Return [X, Y] of the center of cell containing provided text 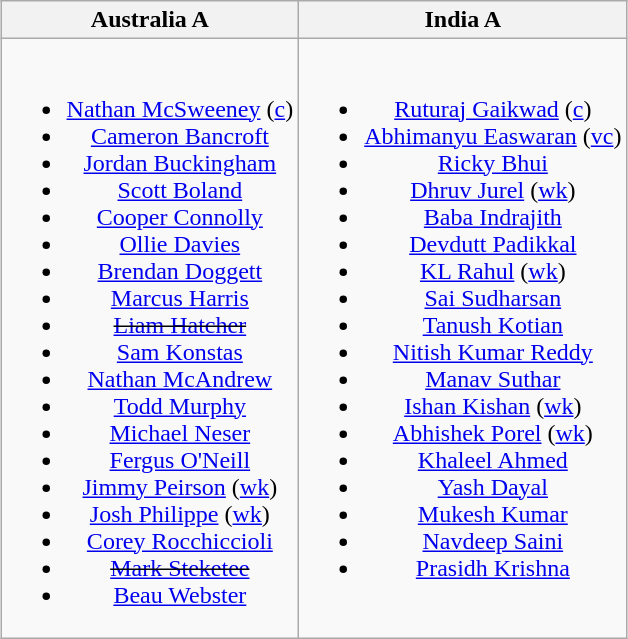
India A [463, 20]
Australia A [150, 20]
